Capture the cell that displays the provided text and extract its [X, Y] central coordinate. 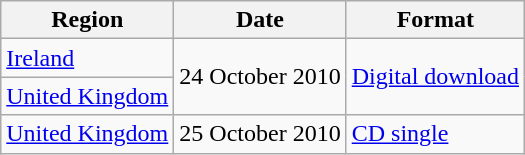
25 October 2010 [260, 134]
CD single [435, 134]
Digital download [435, 77]
24 October 2010 [260, 77]
Ireland [88, 58]
Region [88, 20]
Format [435, 20]
Date [260, 20]
